For the text-containing cell, return its midpoint in (X, Y) coordinate format. 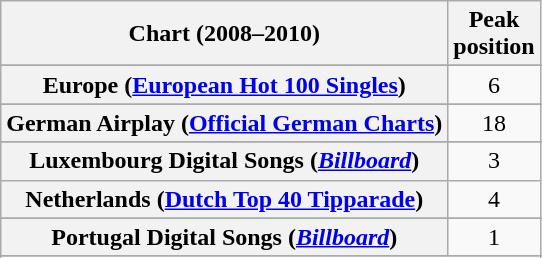
1 (494, 237)
Portugal Digital Songs (Billboard) (224, 237)
Netherlands (Dutch Top 40 Tipparade) (224, 199)
Luxembourg Digital Songs (Billboard) (224, 161)
3 (494, 161)
Chart (2008–2010) (224, 34)
18 (494, 123)
German Airplay (Official German Charts) (224, 123)
6 (494, 85)
4 (494, 199)
Europe (European Hot 100 Singles) (224, 85)
Peakposition (494, 34)
